From the cell containing the given text, extract its center point as (X, Y) coordinate. 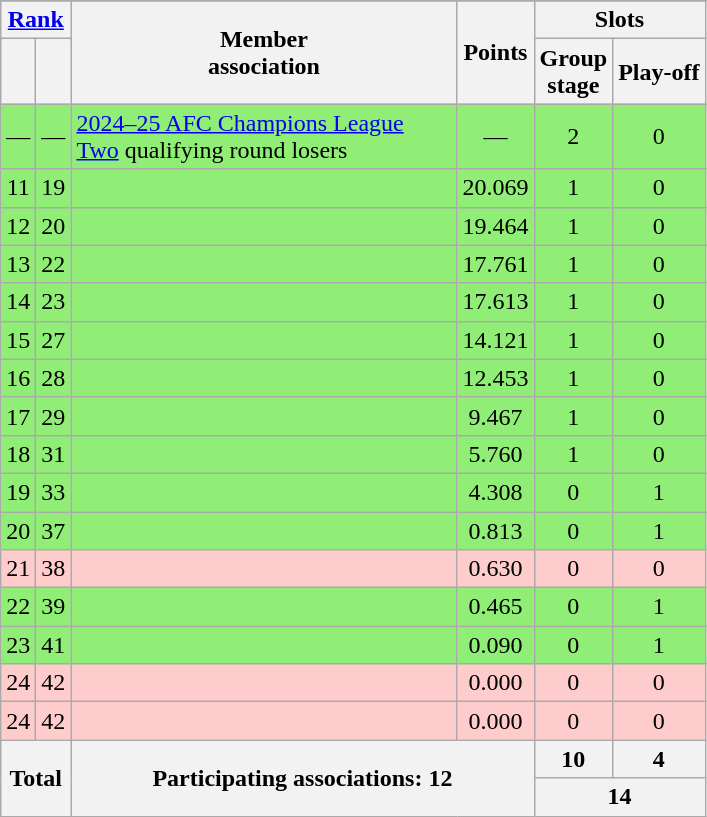
Total (36, 778)
38 (54, 569)
4.308 (496, 492)
31 (54, 454)
0.630 (496, 569)
39 (54, 607)
Points (496, 52)
Groupstage (574, 72)
Rank (36, 20)
0.465 (496, 607)
14.121 (496, 340)
Memberassociation (264, 52)
29 (54, 416)
17 (18, 416)
20.069 (496, 188)
2 (574, 136)
18 (18, 454)
11 (18, 188)
17.761 (496, 264)
Participating associations: 12 (302, 778)
15 (18, 340)
16 (18, 378)
28 (54, 378)
41 (54, 645)
33 (54, 492)
10 (574, 759)
0.813 (496, 531)
12.453 (496, 378)
17.613 (496, 302)
9.467 (496, 416)
0.090 (496, 645)
5.760 (496, 454)
27 (54, 340)
21 (18, 569)
Play-off (659, 72)
Slots (620, 20)
37 (54, 531)
4 (659, 759)
12 (18, 226)
2024–25 AFC Champions League Two qualifying round losers (264, 136)
19.464 (496, 226)
13 (18, 264)
